Determine the (X, Y) coordinate at the center of the cell enclosing the given text.  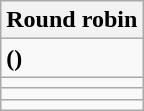
() (72, 58)
Round robin (72, 20)
